Return the [x, y] coordinate for the center point of the cell that contains the specified text.  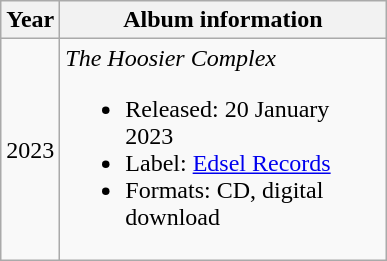
The Hoosier ComplexReleased: 20 January 2023Label: Edsel RecordsFormats: CD, digital download [223, 150]
Album information [223, 20]
2023 [30, 150]
Year [30, 20]
